For the text-containing cell, return its midpoint in [X, Y] coordinate format. 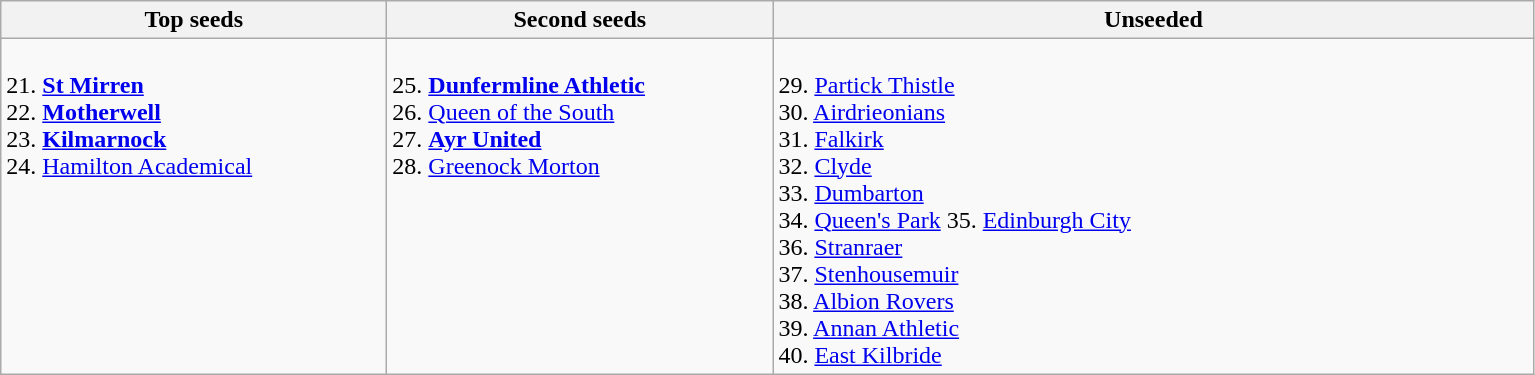
21. St Mirren 22. Motherwell 23. Kilmarnock 24. Hamilton Academical [194, 206]
Unseeded [1154, 20]
Second seeds [580, 20]
Top seeds [194, 20]
25. Dunfermline Athletic 26. Queen of the South 27. Ayr United 28. Greenock Morton [580, 206]
